Capture the cell that displays the provided text and extract its [X, Y] central coordinate. 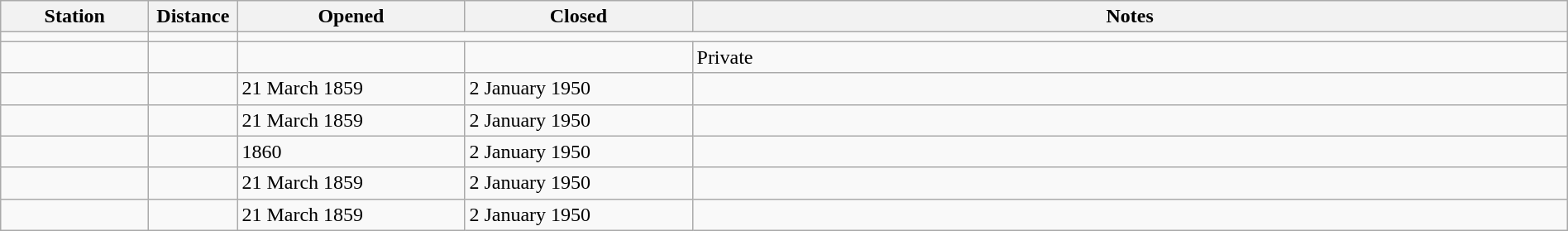
Station [74, 17]
Opened [351, 17]
Private [1130, 57]
Notes [1130, 17]
1860 [351, 152]
Closed [579, 17]
Distance [194, 17]
